Pinpoint the cell where the given text exists, returning its (X, Y) midpoint coordinate. 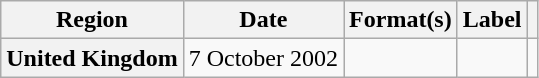
Label (492, 20)
Format(s) (401, 20)
United Kingdom (92, 58)
Region (92, 20)
Date (263, 20)
7 October 2002 (263, 58)
